Capture the cell that displays the provided text and extract its [x, y] central coordinate. 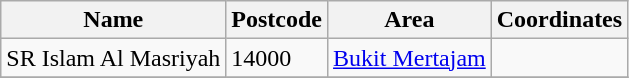
Postcode [277, 20]
Bukit Mertajam [410, 58]
Coordinates [559, 20]
SR Islam Al Masriyah [114, 58]
Name [114, 20]
14000 [277, 58]
Area [410, 20]
